Determine the (x, y) coordinate at the center of the cell enclosing the given text.  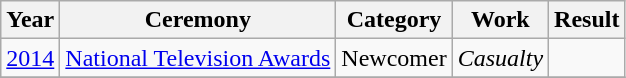
2014 (30, 58)
Ceremony (198, 20)
Work (500, 20)
Year (30, 20)
Category (394, 20)
National Television Awards (198, 58)
Casualty (500, 58)
Result (587, 20)
Newcomer (394, 58)
